Identify which cell holds the provided text, then report its [x, y] central coordinate. 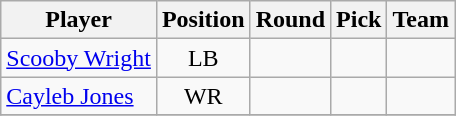
LB [203, 58]
Pick [359, 20]
WR [203, 96]
Player [79, 20]
Position [203, 20]
Scooby Wright [79, 58]
Round [290, 20]
Team [421, 20]
Cayleb Jones [79, 96]
